Return (x, y) of the center of cell containing provided text 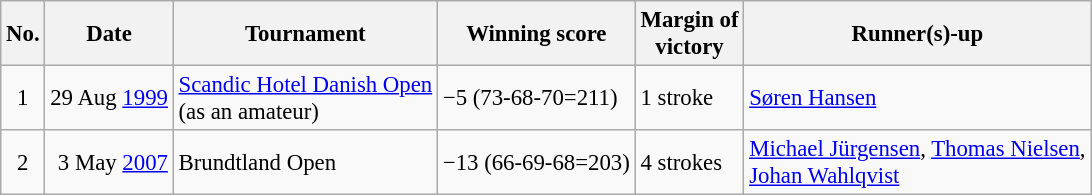
Runner(s)-up (918, 34)
−5 (73-68-70=211) (537, 98)
Brundtland Open (305, 162)
2 (23, 162)
Michael Jürgensen, Thomas Nielsen, Johan Wahlqvist (918, 162)
No. (23, 34)
1 (23, 98)
4 strokes (690, 162)
−13 (66-69-68=203) (537, 162)
Winning score (537, 34)
Tournament (305, 34)
29 Aug 1999 (109, 98)
Margin ofvictory (690, 34)
Søren Hansen (918, 98)
3 May 2007 (109, 162)
1 stroke (690, 98)
Scandic Hotel Danish Open(as an amateur) (305, 98)
Date (109, 34)
